Search for the cell housing the specified text and yield its [x, y] center coordinate. 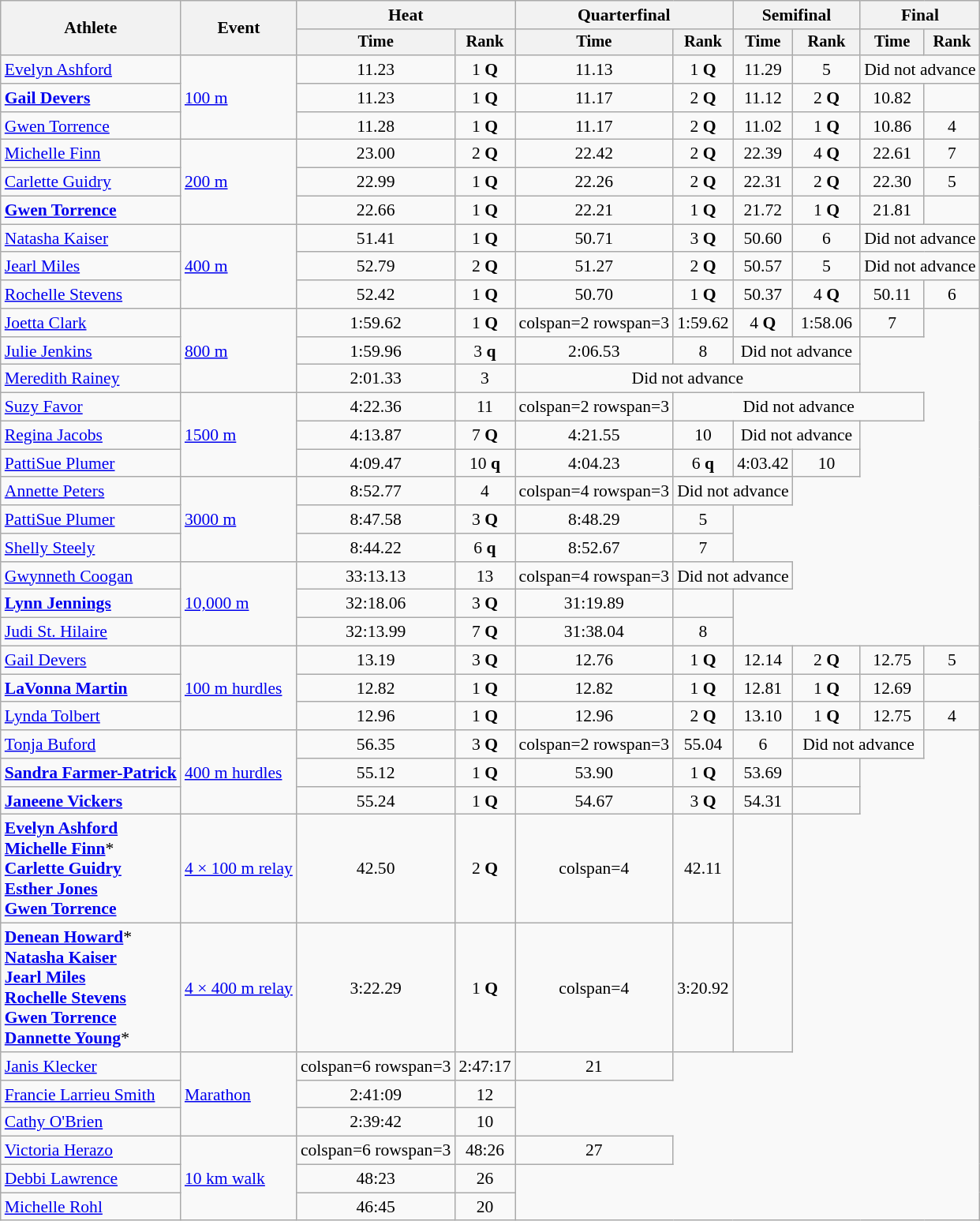
400 m [238, 267]
12.76 [595, 661]
Denean Howard*Natasha KaiserJearl MilesRochelle StevensGwen TorrenceDannette Young* [91, 988]
22.26 [595, 182]
400 m hurdles [238, 772]
2:06.53 [595, 351]
800 m [238, 350]
11.28 [376, 126]
4:13.87 [376, 436]
11.02 [763, 126]
Tonja Buford [91, 744]
Janis Klecker [91, 1066]
50.57 [763, 267]
2:39:42 [376, 1122]
Michelle Rohl [91, 1207]
53.69 [763, 773]
Event [238, 28]
33:13.13 [376, 576]
31:19.89 [595, 604]
Final [920, 15]
Meredith Rainey [91, 379]
21.72 [763, 211]
Marathon [238, 1094]
Francie Larrieu Smith [91, 1095]
8:52.67 [595, 548]
26 [484, 1179]
55.04 [703, 744]
22.66 [376, 211]
1:58.06 [827, 323]
50.37 [763, 294]
8:52.77 [376, 492]
22.61 [892, 154]
11.13 [595, 69]
12.14 [763, 661]
10,000 m [238, 605]
10 km walk [238, 1179]
10.86 [892, 126]
42.11 [703, 869]
4:22.36 [376, 407]
LaVonna Martin [91, 688]
4:21.55 [595, 436]
22.42 [595, 154]
46:45 [376, 1207]
22.39 [763, 154]
52.79 [376, 267]
50.11 [892, 294]
11.29 [763, 69]
Victoria Herazo [91, 1151]
Sandra Farmer-Patrick [91, 773]
Debbi Lawrence [91, 1179]
11.12 [763, 98]
42.50 [376, 869]
Julie Jenkins [91, 351]
13 [484, 576]
4:04.23 [595, 463]
31:38.04 [595, 632]
50.70 [595, 294]
12.81 [763, 688]
2:01.33 [376, 379]
Lynda Tolbert [91, 717]
27 [595, 1151]
Quarterfinal [624, 15]
Regina Jacobs [91, 436]
2:47:17 [484, 1066]
21.81 [892, 211]
12.69 [892, 688]
8:48.29 [595, 519]
Heat [406, 15]
22.21 [595, 211]
Evelyn AshfordMichelle Finn*Carlette GuidryEsther JonesGwen Torrence [91, 869]
Evelyn Ashford [91, 69]
13.10 [763, 717]
3 [484, 379]
51.27 [595, 267]
4:03.42 [763, 463]
Natasha Kaiser [91, 238]
55.12 [376, 773]
13.19 [376, 661]
3:20.92 [703, 988]
20 [484, 1207]
32:13.99 [376, 632]
54.31 [763, 801]
3 q [484, 351]
10 q [484, 463]
Athlete [91, 28]
3000 m [238, 519]
100 m [238, 98]
32:18.06 [376, 604]
1:59.96 [376, 351]
22.31 [763, 182]
10.82 [892, 98]
21 [595, 1066]
52.42 [376, 294]
11 [484, 407]
53.90 [595, 773]
Cathy O'Brien [91, 1122]
12 [484, 1095]
Suzy Favor [91, 407]
4 × 100 m relay [238, 869]
8:47.58 [376, 519]
51.41 [376, 238]
22.99 [376, 182]
22.30 [892, 182]
50.60 [763, 238]
Gwynneth Coogan [91, 576]
Shelly Steely [91, 548]
Joetta Clark [91, 323]
2:41:09 [376, 1095]
55.24 [376, 801]
56.35 [376, 744]
Michelle Finn [91, 154]
Jearl Miles [91, 267]
48:23 [376, 1179]
4:09.47 [376, 463]
8:44.22 [376, 548]
1500 m [238, 436]
Rochelle Stevens [91, 294]
200 m [238, 182]
23.00 [376, 154]
Lynn Jennings [91, 604]
Janeene Vickers [91, 801]
Annette Peters [91, 492]
Semifinal [797, 15]
100 m hurdles [238, 688]
Carlette Guidry [91, 182]
54.67 [595, 801]
48:26 [484, 1151]
4 × 400 m relay [238, 988]
3:22.29 [376, 988]
Judi St. Hilaire [91, 632]
50.71 [595, 238]
